Identify which cell holds the provided text, then report its [x, y] central coordinate. 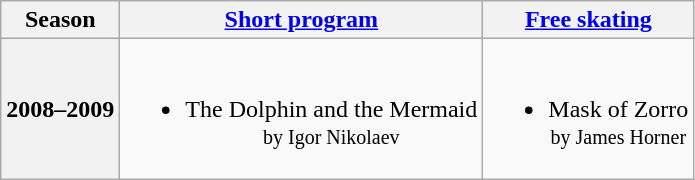
The Dolphin and the Mermaid by Igor Nikolaev [302, 109]
Season [60, 20]
Short program [302, 20]
Free skating [588, 20]
2008–2009 [60, 109]
Mask of Zorro by James Horner [588, 109]
